From the cell containing the given text, extract its center point as [X, Y] coordinate. 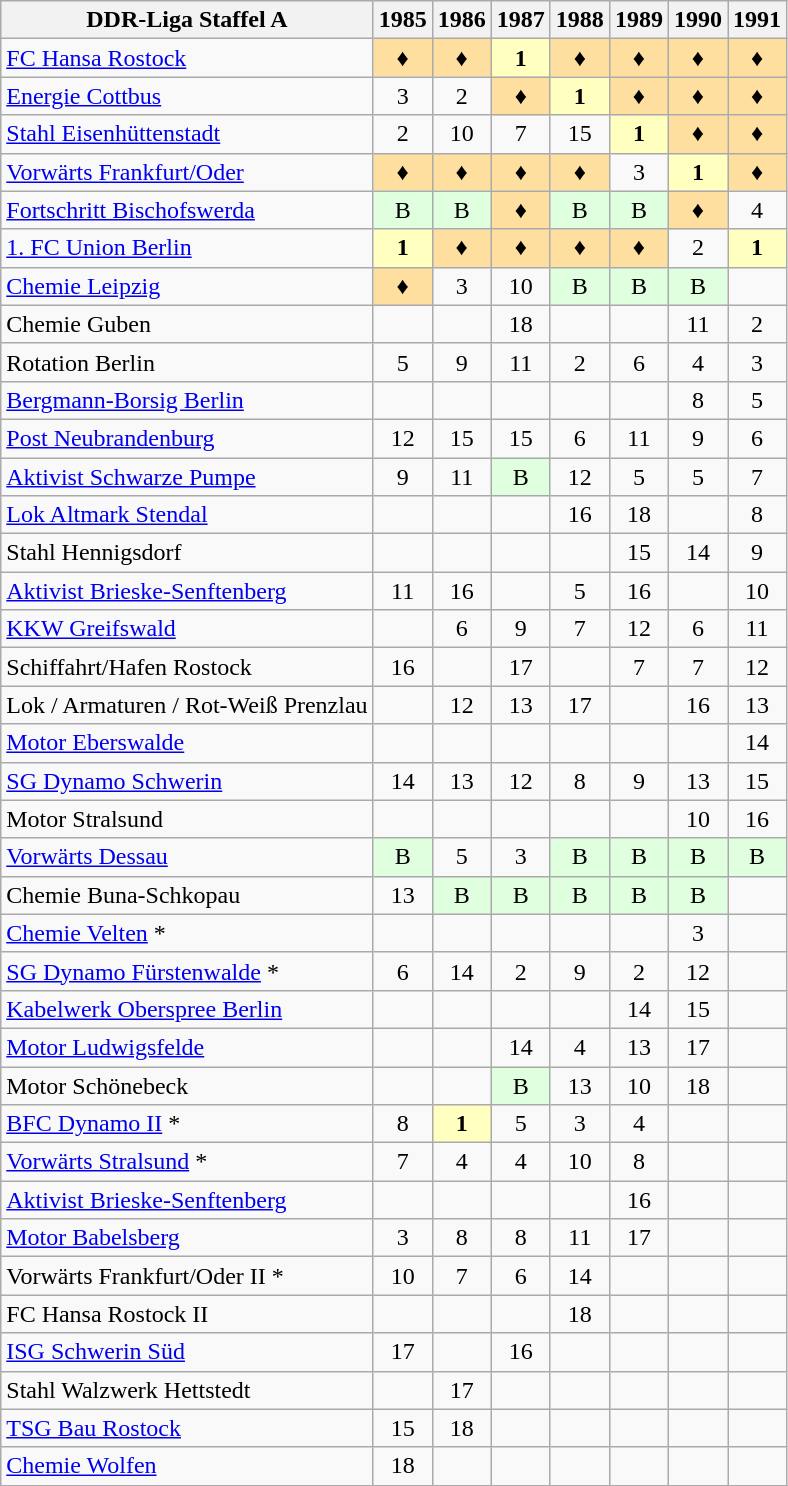
Chemie Velten * [187, 933]
Aktivist Schwarze Pumpe [187, 477]
Lok / Armaturen / Rot-Weiß Prenzlau [187, 705]
Vorwärts Dessau [187, 857]
Stahl Hennigsdorf [187, 553]
FC Hansa Rostock [187, 58]
1989 [638, 20]
1986 [462, 20]
Schiffahrt/Hafen Rostock [187, 667]
Bergmann-Borsig Berlin [187, 400]
Stahl Walzwerk Hettstedt [187, 1390]
TSG Bau Rostock [187, 1428]
1988 [580, 20]
Kabelwerk Oberspree Berlin [187, 1009]
Energie Cottbus [187, 96]
SG Dynamo Schwerin [187, 781]
1985 [402, 20]
BFC Dynamo II * [187, 1124]
Post Neubrandenburg [187, 438]
Vorwärts Stralsund * [187, 1162]
1. FC Union Berlin [187, 248]
Vorwärts Frankfurt/Oder II * [187, 1276]
ISG Schwerin Süd [187, 1352]
Lok Altmark Stendal [187, 515]
Chemie Wolfen [187, 1466]
Motor Babelsberg [187, 1238]
1990 [698, 20]
FC Hansa Rostock II [187, 1314]
SG Dynamo Fürstenwalde * [187, 971]
DDR-Liga Staffel A [187, 20]
Motor Eberswalde [187, 743]
Motor Ludwigsfelde [187, 1047]
Chemie Leipzig [187, 286]
Vorwärts Frankfurt/Oder [187, 172]
KKW Greifswald [187, 629]
Chemie Guben [187, 324]
Stahl Eisenhüttenstadt [187, 134]
1991 [758, 20]
1987 [520, 20]
Fortschritt Bischofswerda [187, 210]
Rotation Berlin [187, 362]
Motor Schönebeck [187, 1085]
Motor Stralsund [187, 819]
Chemie Buna-Schkopau [187, 895]
